Extract the (X, Y) coordinate from the center of the cell holding the provided text.  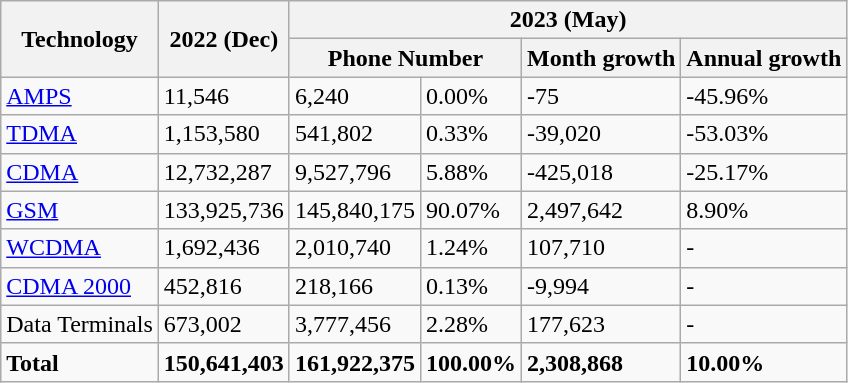
WCDMA (80, 248)
-25.17% (764, 172)
1.24% (470, 248)
107,710 (602, 248)
5.88% (470, 172)
6,240 (354, 96)
-75 (602, 96)
218,166 (354, 286)
133,925,736 (224, 210)
2,308,868 (602, 362)
1,153,580 (224, 134)
10.00% (764, 362)
CDMA (80, 172)
1,692,436 (224, 248)
2.28% (470, 324)
541,802 (354, 134)
2,010,740 (354, 248)
145,840,175 (354, 210)
TDMA (80, 134)
2023 (May) (568, 20)
2,497,642 (602, 210)
8.90% (764, 210)
100.00% (470, 362)
0.00% (470, 96)
Phone Number (405, 58)
9,527,796 (354, 172)
2022 (Dec) (224, 39)
90.07% (470, 210)
-9,994 (602, 286)
Technology (80, 39)
12,732,287 (224, 172)
Month growth (602, 58)
Total (80, 362)
-425,018 (602, 172)
452,816 (224, 286)
0.33% (470, 134)
0.13% (470, 286)
150,641,403 (224, 362)
3,777,456 (354, 324)
161,922,375 (354, 362)
CDMA 2000 (80, 286)
-45.96% (764, 96)
GSM (80, 210)
Annual growth (764, 58)
AMPS (80, 96)
11,546 (224, 96)
-39,020 (602, 134)
Data Terminals (80, 324)
673,002 (224, 324)
-53.03% (764, 134)
177,623 (602, 324)
